Capture the cell that displays the provided text and extract its [X, Y] central coordinate. 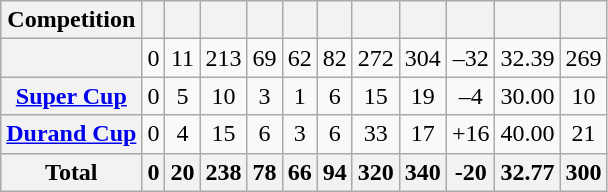
32.39 [528, 58]
11 [182, 58]
4 [182, 134]
40.00 [528, 134]
19 [422, 96]
66 [300, 172]
213 [224, 58]
340 [422, 172]
304 [422, 58]
20 [182, 172]
82 [334, 58]
62 [300, 58]
269 [584, 58]
Total [72, 172]
78 [264, 172]
1 [300, 96]
33 [376, 134]
-20 [470, 172]
–4 [470, 96]
32.77 [528, 172]
5 [182, 96]
300 [584, 172]
–32 [470, 58]
94 [334, 172]
17 [422, 134]
+16 [470, 134]
69 [264, 58]
21 [584, 134]
30.00 [528, 96]
Durand Cup [72, 134]
320 [376, 172]
238 [224, 172]
272 [376, 58]
Super Cup [72, 96]
Competition [72, 20]
